Pinpoint the cell where the given text exists, returning its [X, Y] midpoint coordinate. 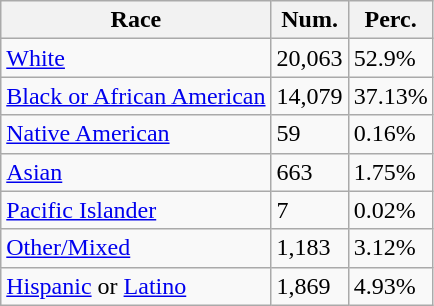
59 [310, 134]
1,869 [310, 286]
7 [310, 210]
Hispanic or Latino [136, 286]
0.16% [390, 134]
663 [310, 172]
Native American [136, 134]
Num. [310, 20]
White [136, 58]
1,183 [310, 248]
14,079 [310, 96]
Asian [136, 172]
Race [136, 20]
Other/Mixed [136, 248]
Black or African American [136, 96]
Perc. [390, 20]
4.93% [390, 286]
20,063 [310, 58]
37.13% [390, 96]
52.9% [390, 58]
Pacific Islander [136, 210]
0.02% [390, 210]
1.75% [390, 172]
3.12% [390, 248]
